Locate the cell with the specified text and output its (X, Y) center coordinate. 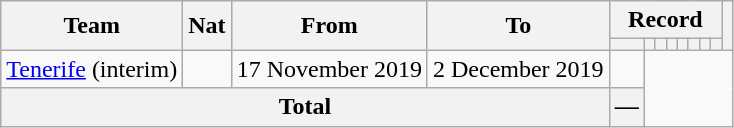
Tenerife (interim) (92, 69)
Record (665, 20)
17 November 2019 (329, 69)
From (329, 26)
Team (92, 26)
Total (305, 107)
To (518, 26)
— (626, 107)
Nat (207, 26)
2 December 2019 (518, 69)
